Detect which cell encompasses the target text, then output its (x, y) center coordinate. 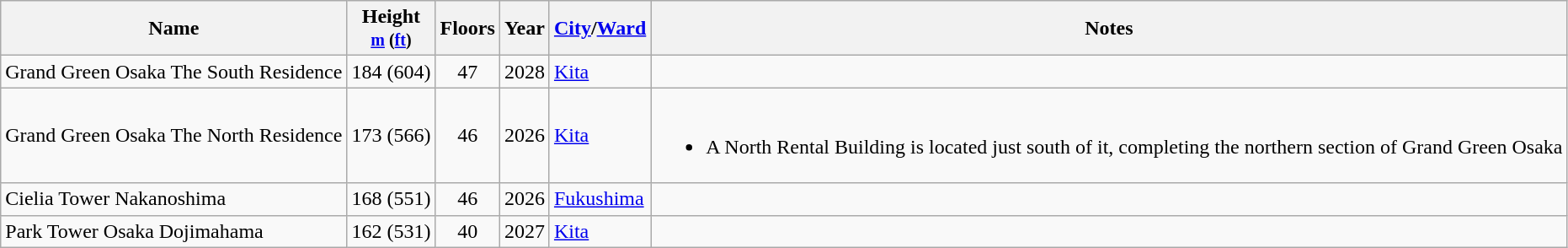
City/Ward (600, 29)
A North Rental Building is located just south of it, completing the northern section of Grand Green Osaka (1109, 135)
162 (531) (391, 231)
Year (524, 29)
Name (173, 29)
2028 (524, 72)
Notes (1109, 29)
2027 (524, 231)
40 (467, 231)
Cielia Tower Nakanoshima (173, 199)
Floors (467, 29)
168 (551) (391, 199)
Heightm (ft) (391, 29)
47 (467, 72)
Grand Green Osaka The South Residence (173, 72)
Park Tower Osaka Dojimahama (173, 231)
184 (604) (391, 72)
Fukushima (600, 199)
Grand Green Osaka The North Residence (173, 135)
173 (566) (391, 135)
